Find where the given text appears and provide that cell's center as [x, y] coordinate. 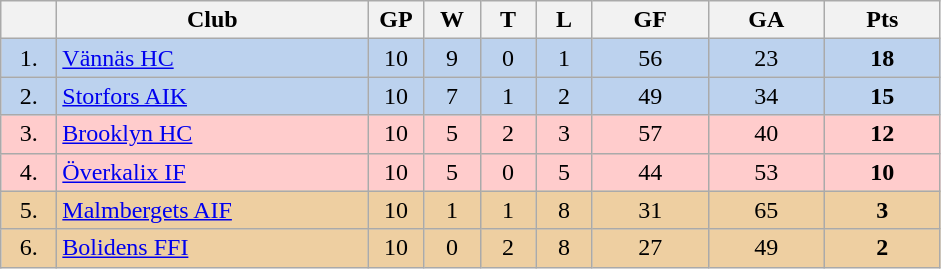
Överkalix IF [212, 172]
1. [29, 58]
34 [766, 96]
40 [766, 134]
9 [452, 58]
GP [396, 20]
57 [650, 134]
Storfors AIK [212, 96]
44 [650, 172]
3. [29, 134]
6. [29, 248]
15 [882, 96]
Pts [882, 20]
T [508, 20]
2. [29, 96]
5. [29, 210]
23 [766, 58]
W [452, 20]
Bolidens FFI [212, 248]
56 [650, 58]
Brooklyn HC [212, 134]
Malmbergets AIF [212, 210]
GF [650, 20]
12 [882, 134]
31 [650, 210]
L [564, 20]
53 [766, 172]
Club [212, 20]
65 [766, 210]
18 [882, 58]
Vännäs HC [212, 58]
7 [452, 96]
GA [766, 20]
27 [650, 248]
4. [29, 172]
